Output the (x, y) coordinate of the center of the cell containing the given text.  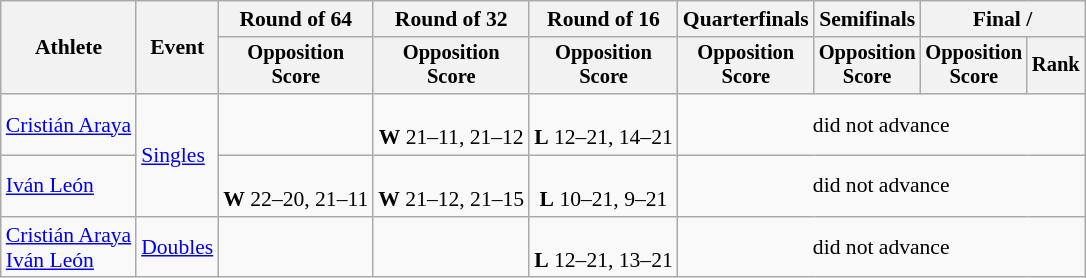
Round of 64 (296, 19)
Doubles (177, 248)
Round of 32 (451, 19)
Semifinals (868, 19)
Athlete (68, 48)
W 22–20, 21–11 (296, 186)
W 21–11, 21–12 (451, 124)
Round of 16 (604, 19)
L 12–21, 14–21 (604, 124)
Cristián Araya (68, 124)
Event (177, 48)
L 12–21, 13–21 (604, 248)
Iván León (68, 186)
Cristián ArayaIván León (68, 248)
Rank (1056, 66)
Singles (177, 155)
W 21–12, 21–15 (451, 186)
Quarterfinals (746, 19)
Final / (1002, 19)
L 10–21, 9–21 (604, 186)
